For the text-containing cell, return its midpoint in (X, Y) coordinate format. 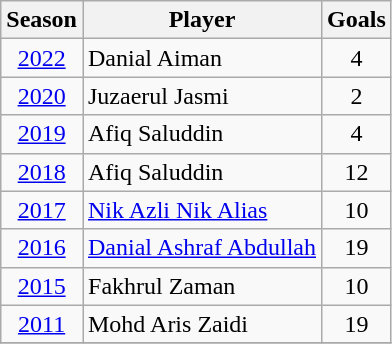
Danial Ashraf Abdullah (202, 248)
2015 (42, 286)
Juzaerul Jasmi (202, 96)
2019 (42, 134)
2022 (42, 58)
Danial Aiman (202, 58)
12 (357, 172)
2017 (42, 210)
Goals (357, 20)
2020 (42, 96)
2011 (42, 324)
2018 (42, 172)
2 (357, 96)
Fakhrul Zaman (202, 286)
Nik Azli Nik Alias (202, 210)
Player (202, 20)
2016 (42, 248)
Season (42, 20)
Mohd Aris Zaidi (202, 324)
